Detect which cell encompasses the target text, then output its [x, y] center coordinate. 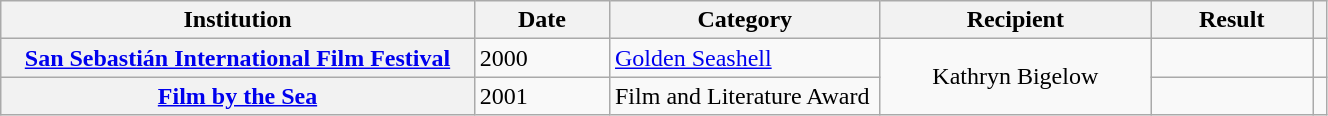
Date [542, 20]
2000 [542, 58]
San Sebastián International Film Festival [238, 58]
Category [744, 20]
Result [1232, 20]
Recipient [1016, 20]
Institution [238, 20]
Golden Seashell [744, 58]
Film and Literature Award [744, 96]
2001 [542, 96]
Kathryn Bigelow [1016, 77]
Film by the Sea [238, 96]
